Output the [x, y] coordinate of the center of the cell containing the given text.  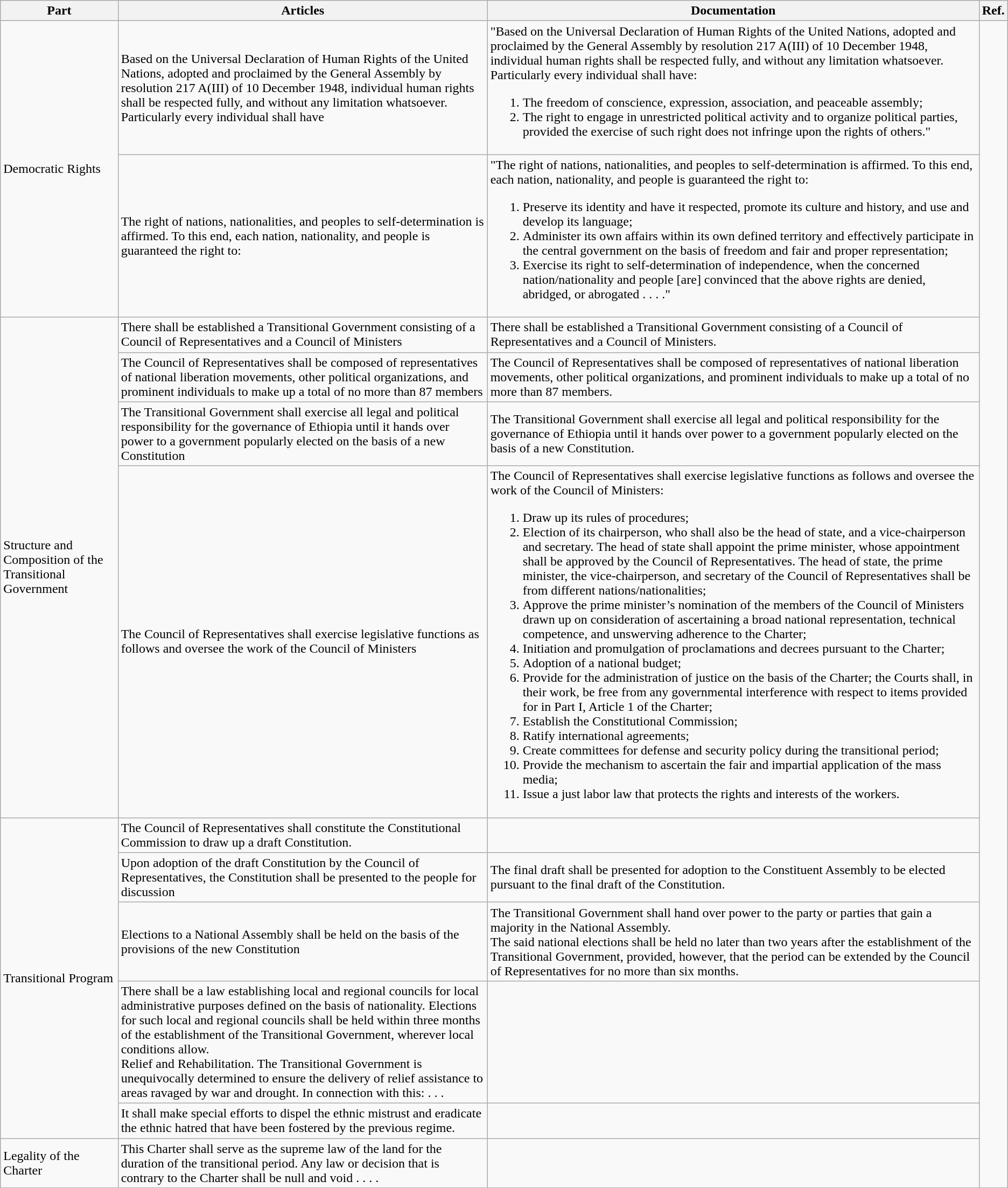
Democratic Rights [59, 169]
It shall make special efforts to dispel the ethnic mistrust and eradicate the ethnic hatred that have been fostered by the previous regime. [303, 1120]
Upon adoption of the draft Constitution by the Council of Representatives, the Constitution shall be presented to the people for discussion [303, 877]
There shall be established a Transitional Government consisting of a Council of Representatives and a Council of Ministers [303, 335]
Ref. [993, 11]
Part [59, 11]
Legality of the Charter [59, 1163]
Articles [303, 11]
Structure and Composition of the Transitional Government [59, 568]
Documentation [733, 11]
The final draft shall be presented for adoption to the Constituent Assembly to be elected pursuant to the final draft of the Constitution. [733, 877]
Transitional Program [59, 978]
The Council of Representatives shall constitute the Constitutional Commission to draw up a draft Constitution. [303, 835]
Elections to a National Assembly shall be held on the basis of the provisions of the new Constitution [303, 941]
The Council of Representatives shall exercise legislative functions as follows and oversee the work of the Council of Ministers [303, 642]
There shall be established a Transitional Government consisting of a Council of Representatives and a Council of Ministers. [733, 335]
